Return (X, Y) of the center of cell containing provided text 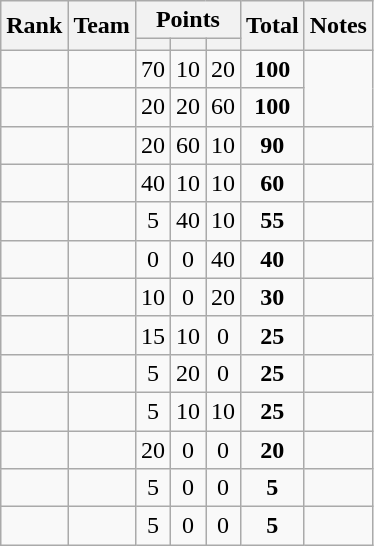
15 (152, 335)
Points (188, 20)
30 (273, 297)
70 (152, 69)
Notes (338, 26)
55 (273, 221)
Team (102, 26)
Total (273, 26)
Rank (34, 26)
90 (273, 145)
